From the cell containing the given text, extract its center point as (x, y) coordinate. 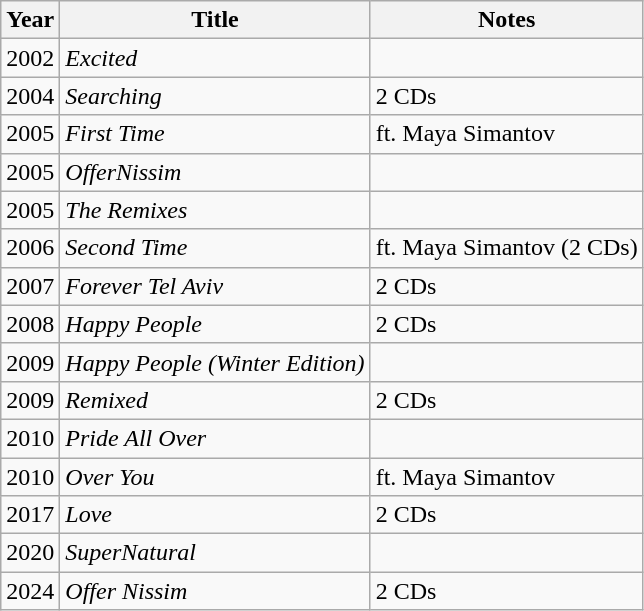
OfferNissim (215, 172)
ft. Maya Simantov (2 CDs) (506, 248)
2002 (30, 58)
Pride All Over (215, 438)
Offer Nissim (215, 591)
Year (30, 20)
2024 (30, 591)
Excited (215, 58)
Searching (215, 96)
2007 (30, 286)
2020 (30, 553)
2017 (30, 515)
Love (215, 515)
Second Time (215, 248)
Over You (215, 477)
Remixed (215, 400)
Happy People (Winter Edition) (215, 362)
2006 (30, 248)
Notes (506, 20)
2004 (30, 96)
2008 (30, 324)
Happy People (215, 324)
The Remixes (215, 210)
First Time (215, 134)
Forever Tel Aviv (215, 286)
Title (215, 20)
SuperNatural (215, 553)
